Locate the cell with the specified text and output its (x, y) center coordinate. 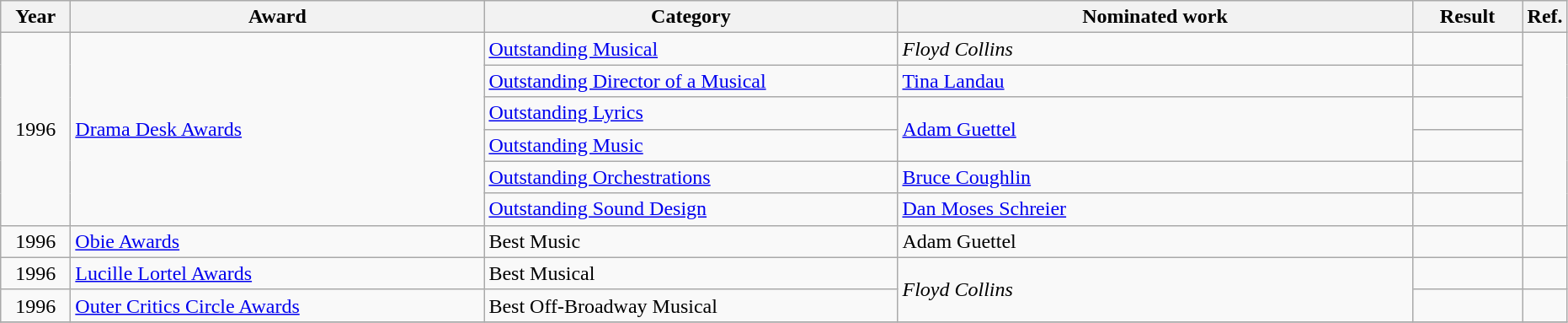
Year (35, 17)
Drama Desk Awards (278, 129)
Outstanding Lyrics (691, 113)
Outstanding Music (691, 145)
Bruce Coughlin (1155, 177)
Ref. (1544, 17)
Result (1467, 17)
Dan Moses Schreier (1155, 209)
Outstanding Sound Design (691, 209)
Outer Critics Circle Awards (278, 305)
Tina Landau (1155, 81)
Lucille Lortel Awards (278, 273)
Award (278, 17)
Category (691, 17)
Outstanding Director of a Musical (691, 81)
Obie Awards (278, 241)
Best Off-Broadway Musical (691, 305)
Outstanding Orchestrations (691, 177)
Nominated work (1155, 17)
Best Musical (691, 273)
Best Music (691, 241)
Outstanding Musical (691, 49)
